Return (X, Y) of the center of cell containing provided text 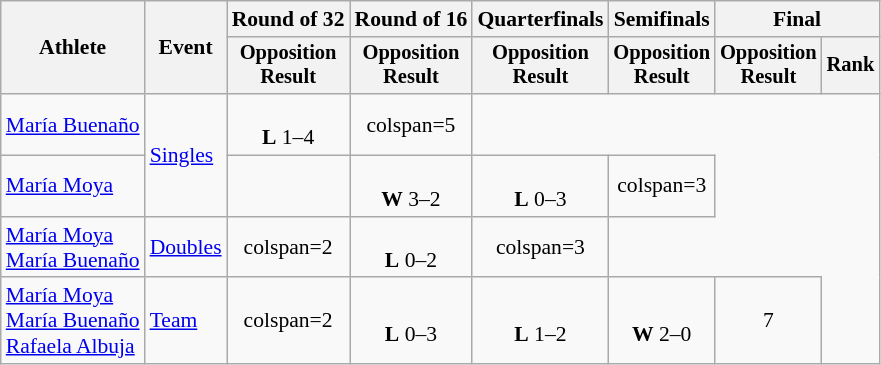
Doubles (186, 248)
María Moya (73, 186)
L 0–2 (412, 248)
W 3–2 (412, 186)
Athlete (73, 48)
Final (797, 19)
Round of 16 (412, 19)
7 (768, 322)
Round of 32 (288, 19)
Singles (186, 155)
Quarterfinals (540, 19)
W 2–0 (662, 322)
Event (186, 48)
María MoyaMaría Buenaño (73, 248)
L 1–4 (288, 124)
colspan=5 (412, 124)
María Buenaño (73, 124)
L 1–2 (540, 322)
Semifinals (662, 19)
Rank (851, 66)
Team (186, 322)
María MoyaMaría BuenañoRafaela Albuja (73, 322)
